Identify which cell holds the provided text, then report its (x, y) central coordinate. 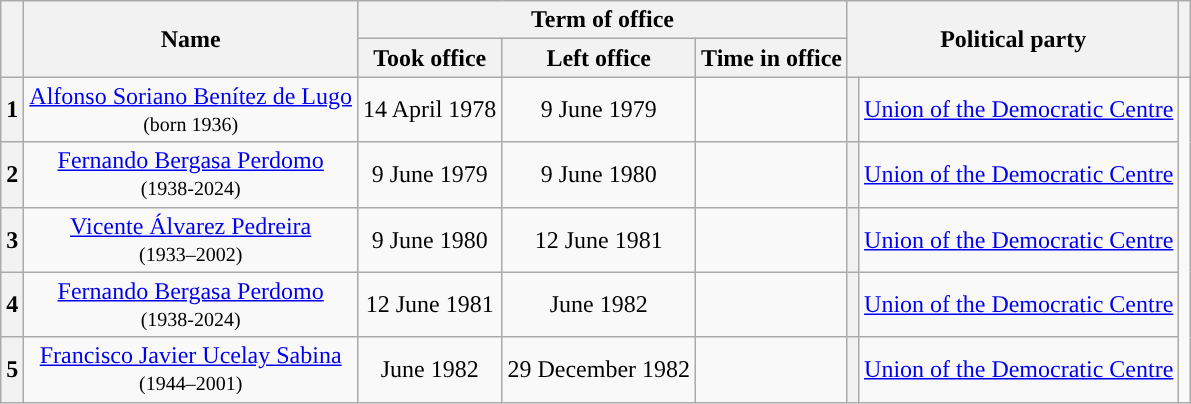
Took office (429, 58)
14 April 1978 (429, 110)
4 (12, 304)
2 (12, 174)
3 (12, 240)
Name (191, 39)
Political party (1012, 39)
Time in office (772, 58)
Alfonso Soriano Benítez de Lugo(born 1936) (191, 110)
Term of office (602, 20)
Francisco Javier Ucelay Sabina(1944–2001) (191, 370)
Left office (599, 58)
1 (12, 110)
29 December 1982 (599, 370)
Vicente Álvarez Pedreira(1933–2002) (191, 240)
5 (12, 370)
